Return the [X, Y] coordinate for the center point of the cell that contains the specified text.  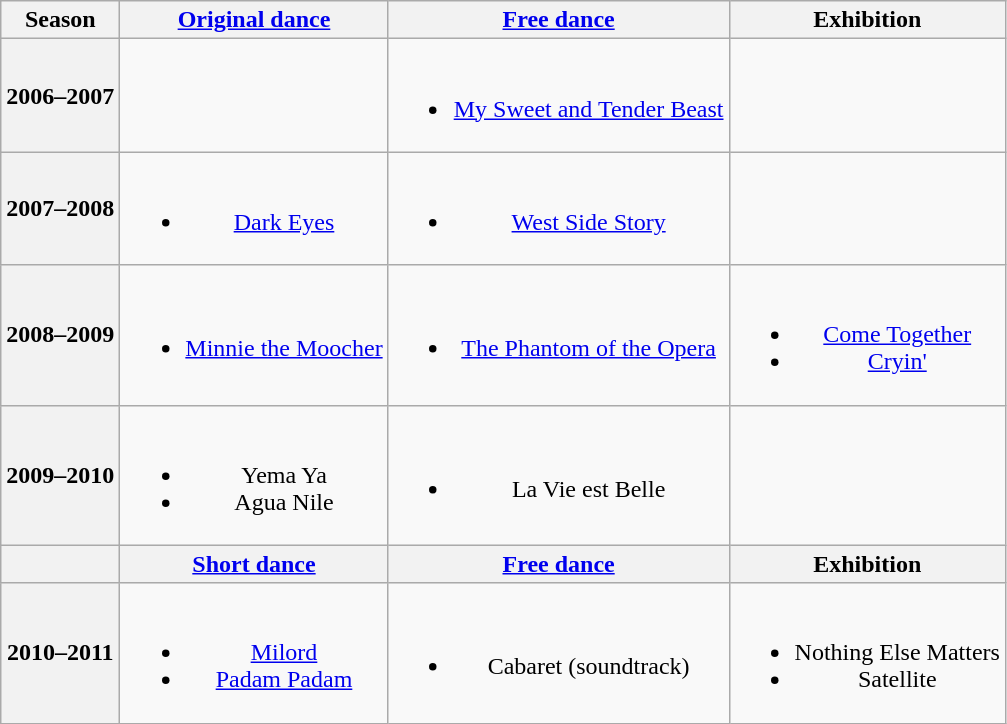
Season [60, 20]
Dark Eyes [254, 208]
2010–2011 [60, 653]
Come TogetherCryin' [867, 335]
Cabaret (soundtrack) [558, 653]
MilordPadam Padam [254, 653]
2009–2010 [60, 475]
Minnie the Moocher [254, 335]
Original dance [254, 20]
2006–2007 [60, 96]
My Sweet and Tender Beast [558, 96]
Nothing Else Matters Satellite [867, 653]
La Vie est Belle [558, 475]
Short dance [254, 564]
The Phantom of the Opera [558, 335]
Yema YaAgua Nile [254, 475]
West Side Story [558, 208]
2008–2009 [60, 335]
2007–2008 [60, 208]
